Capture the cell that displays the provided text and extract its [x, y] central coordinate. 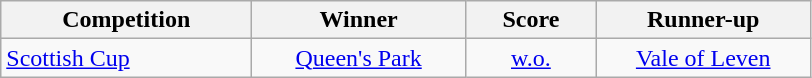
Runner-up [703, 20]
Vale of Leven [703, 58]
Competition [126, 20]
Scottish Cup [126, 58]
Score [530, 20]
Queen's Park [359, 58]
Winner [359, 20]
w.o. [530, 58]
